Determine the [X, Y] coordinate at the center of the cell enclosing the given text.  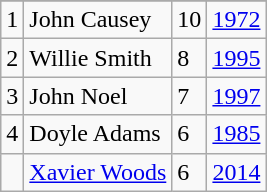
8 [190, 58]
John Causey [98, 20]
Willie Smith [98, 58]
Xavier Woods [98, 172]
3 [12, 96]
1995 [236, 58]
7 [190, 96]
4 [12, 134]
10 [190, 20]
John Noel [98, 96]
1 [12, 20]
1972 [236, 20]
2014 [236, 172]
1985 [236, 134]
2 [12, 58]
Doyle Adams [98, 134]
1997 [236, 96]
